Capture the cell that displays the provided text and extract its [x, y] central coordinate. 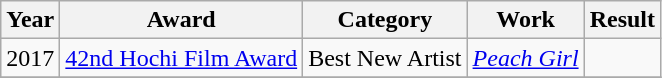
Peach Girl [526, 58]
Result [622, 20]
Work [526, 20]
Year [30, 20]
42nd Hochi Film Award [182, 58]
Category [385, 20]
Award [182, 20]
2017 [30, 58]
Best New Artist [385, 58]
